Return the (x, y) coordinate for the center point of the cell that contains the specified text.  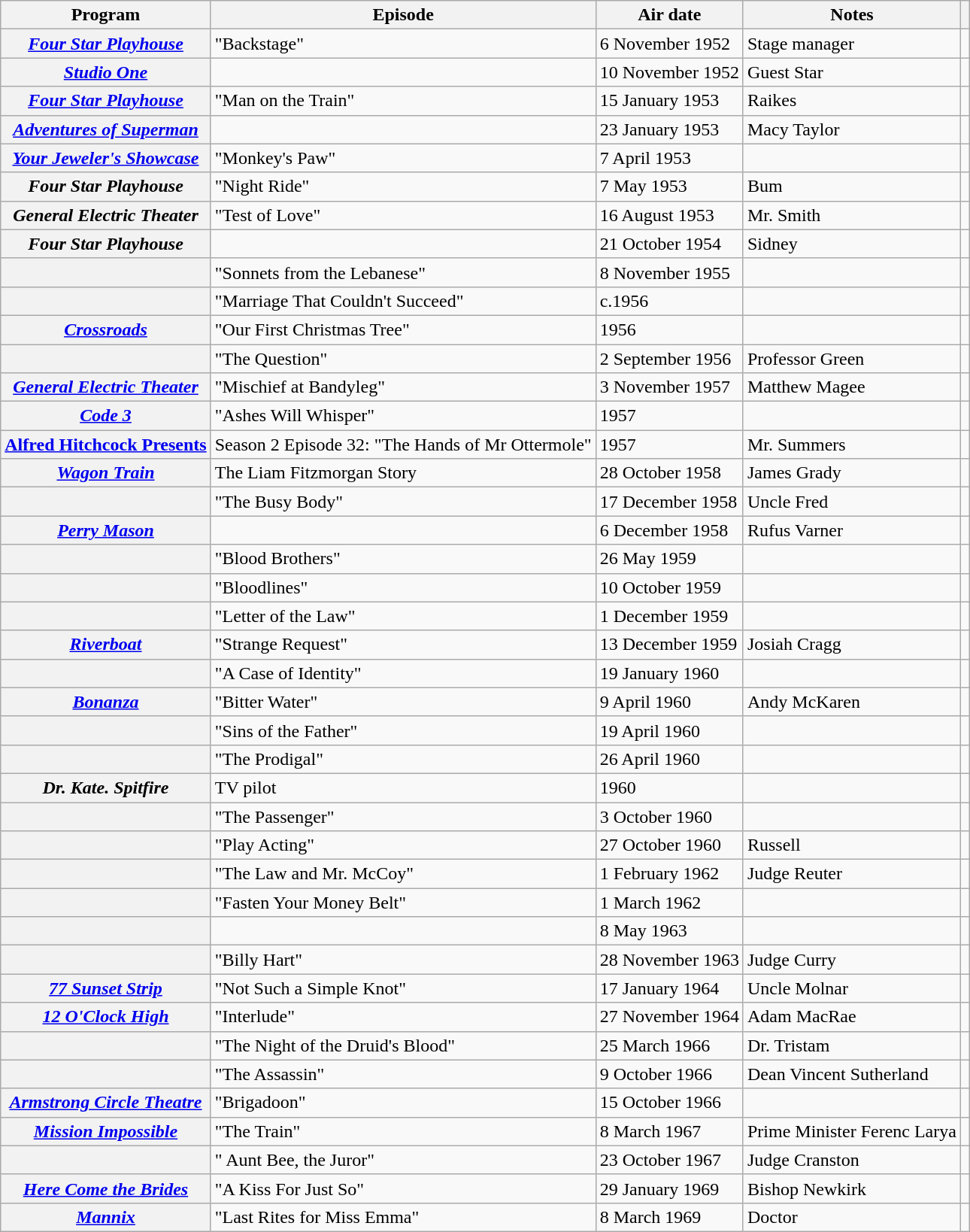
Mission Impossible (105, 1131)
Mr. Summers (851, 445)
Riverboat (105, 645)
Mannix (105, 1217)
"Bitter Water" (403, 702)
"Sins of the Father" (403, 730)
"The Night of the Druid's Blood" (403, 1045)
Dean Vincent Sutherland (851, 1074)
17 January 1964 (669, 988)
29 January 1969 (669, 1188)
"Test of Love" (403, 215)
Armstrong Circle Theatre (105, 1103)
Bum (851, 187)
Wagon Train (105, 473)
"Ashes Will Whisper" (403, 416)
"Letter of the Law" (403, 616)
1960 (669, 787)
16 August 1953 (669, 215)
15 January 1953 (669, 101)
James Grady (851, 473)
23 October 1967 (669, 1160)
Rufus Varner (851, 530)
Stage manager (851, 44)
7 May 1953 (669, 187)
2 September 1956 (669, 359)
"The Question" (403, 359)
Uncle Molnar (851, 988)
"Blood Brothers" (403, 559)
Uncle Fred (851, 502)
Dr. Kate. Spitfire (105, 787)
"Night Ride" (403, 187)
26 April 1960 (669, 759)
1 February 1962 (669, 874)
28 November 1963 (669, 960)
17 December 1958 (669, 502)
"Man on the Train" (403, 101)
"Monkey's Paw" (403, 158)
"A Kiss For Just So" (403, 1188)
1 March 1962 (669, 903)
Russell (851, 845)
Season 2 Episode 32: "The Hands of Mr Ottermole" (403, 445)
8 March 1969 (669, 1217)
c.1956 (669, 301)
Code 3 (105, 416)
"The Law and Mr. McCoy" (403, 874)
8 May 1963 (669, 931)
9 October 1966 (669, 1074)
"Backstage" (403, 44)
Josiah Cragg (851, 645)
"Play Acting" (403, 845)
"A Case of Identity" (403, 673)
"The Busy Body" (403, 502)
19 January 1960 (669, 673)
Macy Taylor (851, 129)
3 October 1960 (669, 816)
Andy McKaren (851, 702)
"Interlude" (403, 1017)
Bishop Newkirk (851, 1188)
9 April 1960 (669, 702)
"The Assassin" (403, 1074)
Mr. Smith (851, 215)
Judge Reuter (851, 874)
Program (105, 15)
Sidney (851, 244)
Guest Star (851, 72)
"Marriage That Couldn't Succeed" (403, 301)
Studio One (105, 72)
"Billy Hart" (403, 960)
21 October 1954 (669, 244)
TV pilot (403, 787)
27 November 1964 (669, 1017)
Prime Minister Ferenc Larya (851, 1131)
Bonanza (105, 702)
19 April 1960 (669, 730)
Professor Green (851, 359)
Judge Curry (851, 960)
7 April 1953 (669, 158)
Matthew Magee (851, 387)
15 October 1966 (669, 1103)
"Bloodlines" (403, 587)
Doctor (851, 1217)
12 O'Clock High (105, 1017)
Episode (403, 15)
Adam MacRae (851, 1017)
Here Come the Brides (105, 1188)
Judge Cranston (851, 1160)
" Aunt Bee, the Juror" (403, 1160)
25 March 1966 (669, 1045)
Raikes (851, 101)
"Last Rites for Miss Emma" (403, 1217)
"Not Such a Simple Knot" (403, 988)
Alfred Hitchcock Presents (105, 445)
26 May 1959 (669, 559)
3 November 1957 (669, 387)
8 March 1967 (669, 1131)
13 December 1959 (669, 645)
28 October 1958 (669, 473)
Perry Mason (105, 530)
8 November 1955 (669, 272)
The Liam Fitzmorgan Story (403, 473)
Notes (851, 15)
"Brigadoon" (403, 1103)
10 October 1959 (669, 587)
"Strange Request" (403, 645)
1 December 1959 (669, 616)
6 December 1958 (669, 530)
77 Sunset Strip (105, 988)
Dr. Tristam (851, 1045)
Adventures of Superman (105, 129)
"Our First Christmas Tree" (403, 329)
27 October 1960 (669, 845)
"The Train" (403, 1131)
"Mischief at Bandyleg" (403, 387)
"Fasten Your Money Belt" (403, 903)
Your Jeweler's Showcase (105, 158)
"The Passenger" (403, 816)
"Sonnets from the Lebanese" (403, 272)
Air date (669, 15)
1956 (669, 329)
Crossroads (105, 329)
6 November 1952 (669, 44)
10 November 1952 (669, 72)
23 January 1953 (669, 129)
"The Prodigal" (403, 759)
